Return the (X, Y) coordinate for the center point of the cell that contains the specified text.  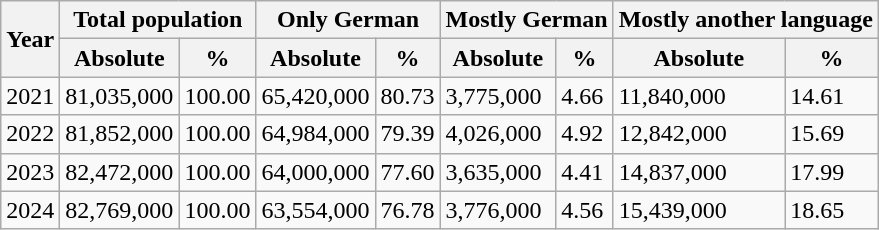
11,840,000 (699, 96)
4,026,000 (498, 134)
15.69 (832, 134)
77.60 (408, 172)
79.39 (408, 134)
64,984,000 (316, 134)
18.65 (832, 210)
Total population (158, 20)
3,776,000 (498, 210)
Mostly German (526, 20)
81,035,000 (120, 96)
15,439,000 (699, 210)
4.41 (584, 172)
2022 (30, 134)
65,420,000 (316, 96)
82,769,000 (120, 210)
Only German (348, 20)
63,554,000 (316, 210)
4.92 (584, 134)
4.66 (584, 96)
14.61 (832, 96)
17.99 (832, 172)
Mostly another language (746, 20)
76.78 (408, 210)
81,852,000 (120, 134)
3,775,000 (498, 96)
3,635,000 (498, 172)
2021 (30, 96)
2023 (30, 172)
80.73 (408, 96)
Year (30, 39)
64,000,000 (316, 172)
14,837,000 (699, 172)
2024 (30, 210)
4.56 (584, 210)
12,842,000 (699, 134)
82,472,000 (120, 172)
